Pinpoint the cell where the given text exists, returning its [x, y] midpoint coordinate. 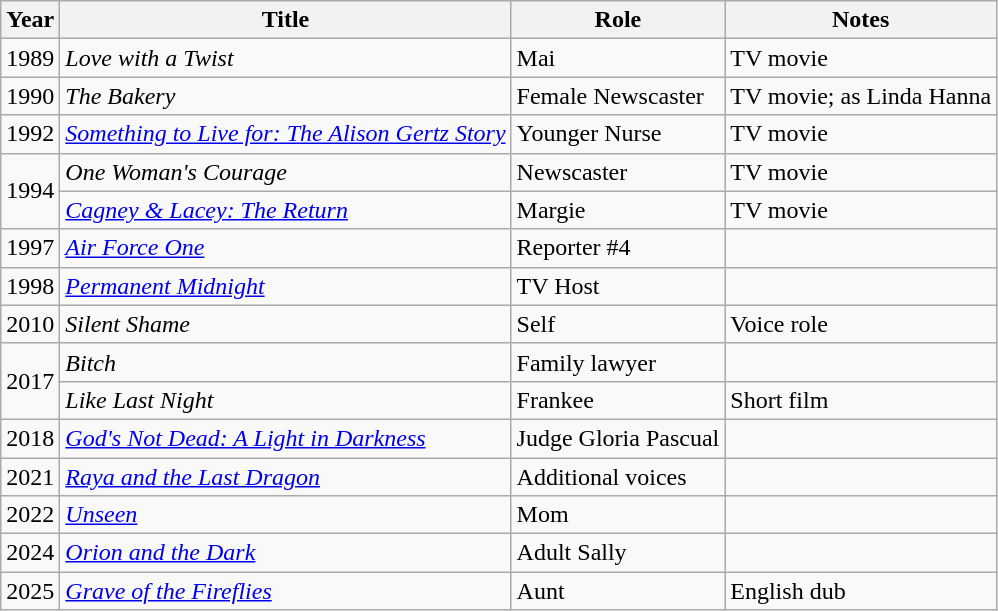
Voice role [861, 324]
TV Host [618, 286]
Family lawyer [618, 362]
Newscaster [618, 172]
Love with a Twist [286, 58]
2021 [30, 477]
2018 [30, 438]
2010 [30, 324]
Frankee [618, 400]
Judge Gloria Pascual [618, 438]
1992 [30, 134]
God's Not Dead: A Light in Darkness [286, 438]
Air Force One [286, 248]
Mai [618, 58]
2017 [30, 381]
Role [618, 20]
Orion and the Dark [286, 553]
Bitch [286, 362]
TV movie; as Linda Hanna [861, 96]
Short film [861, 400]
Additional voices [618, 477]
2024 [30, 553]
Aunt [618, 591]
1994 [30, 191]
Cagney & Lacey: The Return [286, 210]
The Bakery [286, 96]
Silent Shame [286, 324]
2025 [30, 591]
Like Last Night [286, 400]
Permanent Midnight [286, 286]
Year [30, 20]
1998 [30, 286]
Raya and the Last Dragon [286, 477]
2022 [30, 515]
Notes [861, 20]
Unseen [286, 515]
English dub [861, 591]
1997 [30, 248]
1990 [30, 96]
Self [618, 324]
Female Newscaster [618, 96]
Reporter #4 [618, 248]
Younger Nurse [618, 134]
Something to Live for: The Alison Gertz Story [286, 134]
Margie [618, 210]
One Woman's Courage [286, 172]
Mom [618, 515]
Adult Sally [618, 553]
Grave of the Fireflies [286, 591]
1989 [30, 58]
Title [286, 20]
